Capture the cell that displays the provided text and extract its [X, Y] central coordinate. 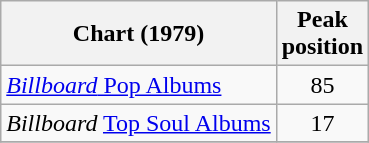
85 [322, 85]
Billboard Pop Albums [138, 85]
Peakposition [322, 34]
17 [322, 123]
Billboard Top Soul Albums [138, 123]
Chart (1979) [138, 34]
